Pinpoint the cell where the given text exists, returning its [x, y] midpoint coordinate. 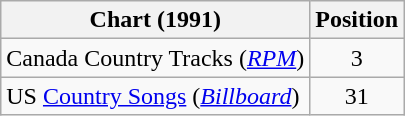
Canada Country Tracks (RPM) [156, 58]
31 [357, 96]
Chart (1991) [156, 20]
3 [357, 58]
US Country Songs (Billboard) [156, 96]
Position [357, 20]
